Search for the cell housing the specified text and yield its [X, Y] center coordinate. 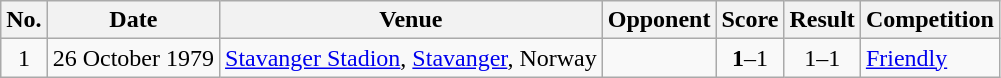
1 [24, 58]
Result [822, 20]
Venue [412, 20]
Stavanger Stadion, Stavanger, Norway [412, 58]
Friendly [930, 58]
Date [133, 20]
Competition [930, 20]
No. [24, 20]
Score [750, 20]
Opponent [659, 20]
26 October 1979 [133, 58]
